From the cell containing the given text, extract its center point as [X, Y] coordinate. 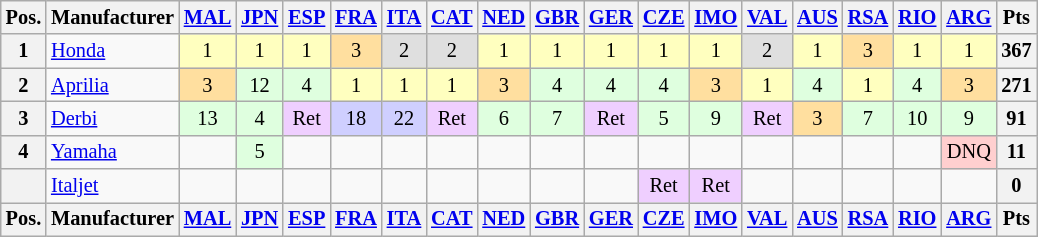
10 [917, 118]
13 [208, 118]
18 [356, 118]
22 [404, 118]
271 [1016, 85]
Yamaha [112, 152]
Honda [112, 51]
12 [260, 85]
Italjet [112, 186]
0 [1016, 186]
6 [504, 118]
Derbi [112, 118]
Aprilia [112, 85]
11 [1016, 152]
367 [1016, 51]
91 [1016, 118]
DNQ [968, 152]
